Scan for the cell matching the given text and deliver its (X, Y) coordinate at center. 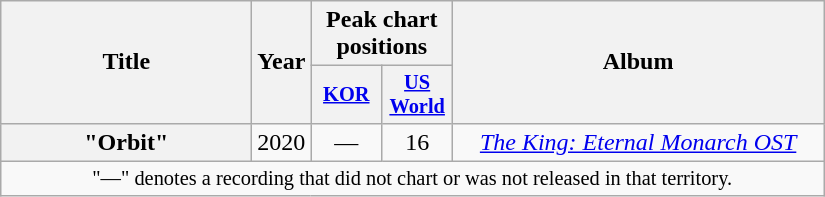
— (346, 142)
KOR (346, 95)
2020 (282, 142)
Title (126, 62)
Year (282, 62)
Album (638, 62)
US World (418, 95)
The King: Eternal Monarch OST (638, 142)
"Orbit" (126, 142)
16 (418, 142)
Peak chart positions (382, 34)
"—" denotes a recording that did not chart or was not released in that territory. (412, 179)
